Capture the cell that displays the provided text and extract its (X, Y) central coordinate. 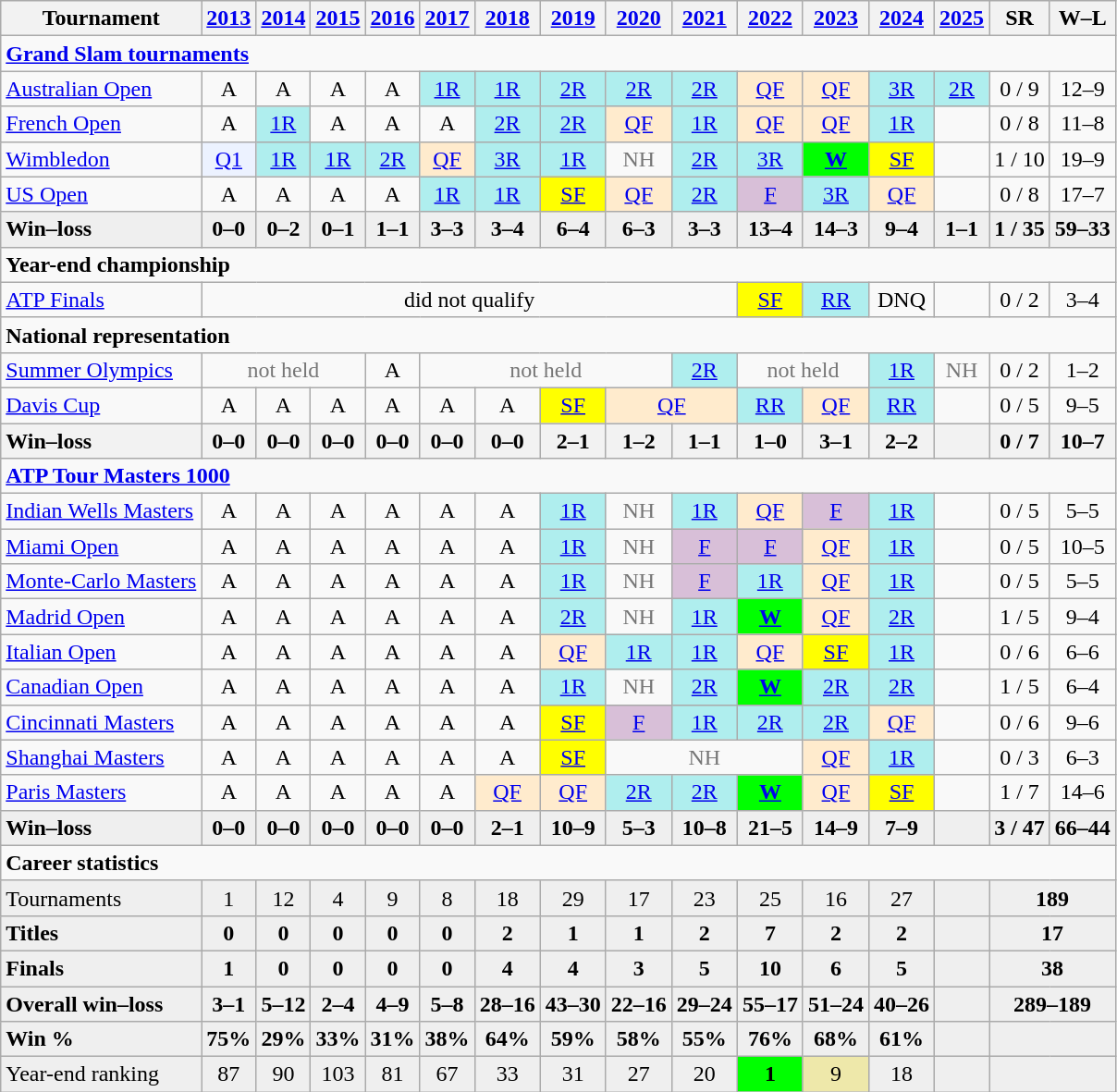
Shanghai Masters (102, 757)
2016 (392, 18)
10 (769, 968)
29% (283, 1039)
2023 (836, 18)
Tournaments (102, 898)
Year-end championship (558, 264)
10–8 (705, 828)
2–4 (338, 1003)
Finals (102, 968)
French Open (102, 124)
5–3 (638, 828)
ATP Finals (102, 300)
Madrid Open (102, 617)
2020 (638, 18)
20 (705, 1074)
2024 (901, 18)
3 (638, 968)
21–5 (769, 828)
103 (338, 1074)
0–1 (338, 229)
Paris Masters (102, 792)
12–9 (1082, 89)
29–24 (705, 1003)
1–0 (769, 441)
2013 (229, 18)
31% (392, 1039)
75% (229, 1039)
did not qualify (470, 300)
W–L (1082, 18)
Canadian Open (102, 687)
67 (448, 1074)
59–33 (1082, 229)
Italian Open (102, 652)
2015 (338, 18)
58% (638, 1039)
19–9 (1082, 159)
16 (836, 898)
55–17 (769, 1003)
33 (507, 1074)
9–5 (1082, 405)
31 (573, 1074)
7–9 (901, 828)
9–6 (1082, 722)
12 (283, 898)
Indian Wells Masters (102, 511)
0 / 9 (1020, 89)
6 (836, 968)
289–189 (1052, 1003)
DNQ (901, 300)
55% (705, 1039)
7 (769, 933)
22–16 (638, 1003)
2019 (573, 18)
25 (769, 898)
Year-end ranking (102, 1074)
17–7 (1082, 194)
38 (1052, 968)
1 / 7 (1020, 792)
13–4 (769, 229)
59% (573, 1039)
189 (1052, 898)
29 (573, 898)
51–24 (836, 1003)
Cincinnati Masters (102, 722)
2025 (962, 18)
43–30 (573, 1003)
Career statistics (558, 863)
2018 (507, 18)
23 (705, 898)
Wimbledon (102, 159)
ATP Tour Masters 1000 (558, 476)
87 (229, 1074)
Davis Cup (102, 405)
14–6 (1082, 792)
US Open (102, 194)
Summer Olympics (102, 370)
11–8 (1082, 124)
10–7 (1082, 441)
Win % (102, 1039)
Miami Open (102, 546)
61% (901, 1039)
68% (836, 1039)
1 / 35 (1020, 229)
Tournament (102, 18)
14–9 (836, 828)
81 (392, 1074)
4–9 (392, 1003)
10–9 (573, 828)
64% (507, 1039)
5–12 (283, 1003)
2–2 (901, 441)
28–16 (507, 1003)
40–26 (901, 1003)
76% (769, 1039)
0 / 7 (1020, 441)
66–44 (1082, 828)
2014 (283, 18)
2021 (705, 18)
Australian Open (102, 89)
Overall win–loss (102, 1003)
3 / 47 (1020, 828)
14–3 (836, 229)
8 (448, 898)
2022 (769, 18)
0–2 (283, 229)
38% (448, 1039)
2017 (448, 18)
National representation (558, 335)
Q1 (229, 159)
SR (1020, 18)
90 (283, 1074)
Monte-Carlo Masters (102, 582)
10–5 (1082, 546)
1 / 10 (1020, 159)
5–8 (448, 1003)
6–6 (1082, 652)
33% (338, 1039)
0 / 3 (1020, 757)
Titles (102, 933)
Grand Slam tournaments (558, 54)
